Identify which cell holds the provided text, then report its [x, y] central coordinate. 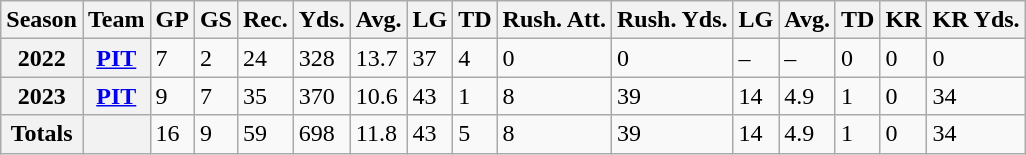
Totals [42, 134]
Rec. [265, 20]
GS [216, 20]
16 [172, 134]
59 [265, 134]
2 [216, 58]
KR Yds. [976, 20]
37 [430, 58]
Season [42, 20]
328 [322, 58]
35 [265, 96]
5 [475, 134]
2022 [42, 58]
10.6 [378, 96]
Yds. [322, 20]
Rush. Yds. [673, 20]
2023 [42, 96]
13.7 [378, 58]
Rush. Att. [554, 20]
4 [475, 58]
24 [265, 58]
11.8 [378, 134]
GP [172, 20]
Team [116, 20]
KR [904, 20]
370 [322, 96]
698 [322, 134]
